For the text-containing cell, return its midpoint in (x, y) coordinate format. 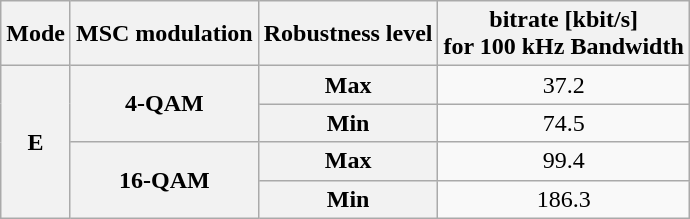
MSC modulation (164, 34)
186.3 (564, 199)
Mode (36, 34)
4-QAM (164, 104)
E (36, 142)
16-QAM (164, 180)
bitrate [kbit/s]for 100 kHz Bandwidth (564, 34)
Robustness level (348, 34)
74.5 (564, 123)
99.4 (564, 161)
37.2 (564, 85)
